From the cell containing the given text, extract its center point as (x, y) coordinate. 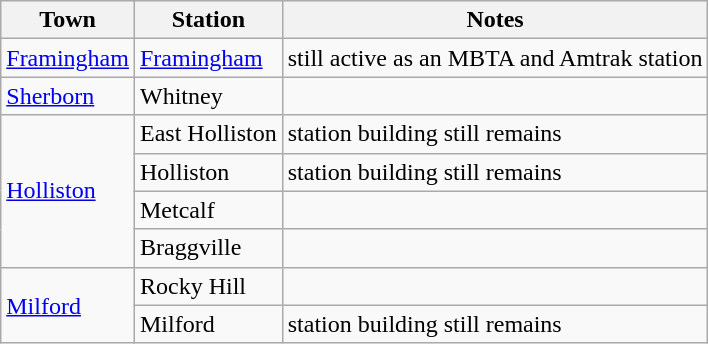
still active as an MBTA and Amtrak station (495, 58)
Rocky Hill (208, 286)
Whitney (208, 96)
Braggville (208, 248)
East Holliston (208, 134)
Town (68, 20)
Notes (495, 20)
Sherborn (68, 96)
Metcalf (208, 210)
Station (208, 20)
